For the text-containing cell, return its midpoint in [X, Y] coordinate format. 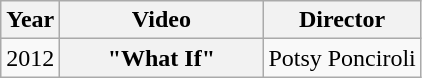
"What If" [162, 58]
Video [162, 20]
2012 [30, 58]
Year [30, 20]
Potsy Ponciroli [342, 58]
Director [342, 20]
